Detect which cell encompasses the target text, then output its (X, Y) center coordinate. 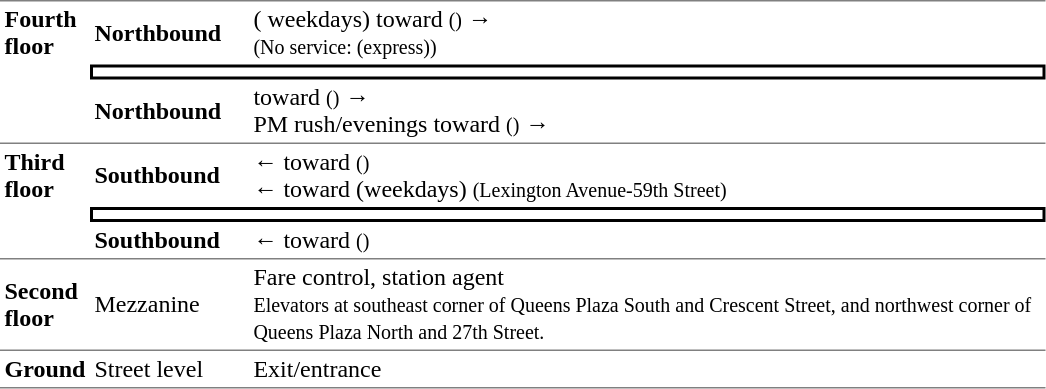
Mezzanine (170, 305)
← toward ()← toward (weekdays) (Lexington Avenue-59th Street) (647, 176)
Fourth floor (45, 72)
← toward () (647, 241)
Second floor (45, 305)
Third floor (45, 202)
( weekdays) toward () →(No service: (express)) (647, 32)
Exit/entrance (647, 370)
Street level (170, 370)
toward () → PM rush/evenings toward () → (647, 112)
Ground (45, 370)
